Find where the given text appears and provide that cell's center as (X, Y) coordinate. 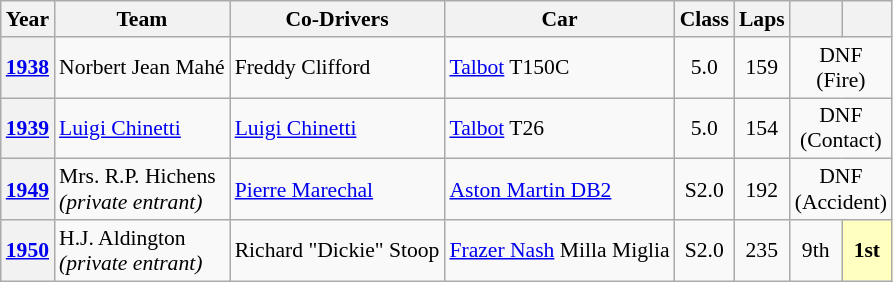
1st (867, 250)
DNF(Contact) (841, 128)
DNF(Fire) (841, 68)
235 (762, 250)
1939 (28, 128)
159 (762, 68)
154 (762, 128)
Freddy Clifford (338, 68)
Norbert Jean Mahé (142, 68)
DNF(Accident) (841, 190)
1949 (28, 190)
Aston Martin DB2 (559, 190)
192 (762, 190)
Talbot T150C (559, 68)
Team (142, 19)
9th (816, 250)
Laps (762, 19)
Co-Drivers (338, 19)
1950 (28, 250)
Class (704, 19)
1938 (28, 68)
Frazer Nash Milla Miglia (559, 250)
Car (559, 19)
Mrs. R.P. Hichens(private entrant) (142, 190)
Year (28, 19)
Talbot T26 (559, 128)
Richard "Dickie" Stoop (338, 250)
H.J. Aldington(private entrant) (142, 250)
Pierre Marechal (338, 190)
